Return [x, y] of the center of cell containing provided text 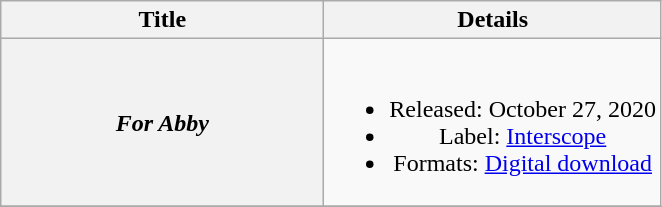
For Abby [162, 122]
Details [493, 20]
Title [162, 20]
Released: October 27, 2020Label: InterscopeFormats: Digital download [493, 122]
